Scan for the cell matching the given text and deliver its [X, Y] coordinate at center. 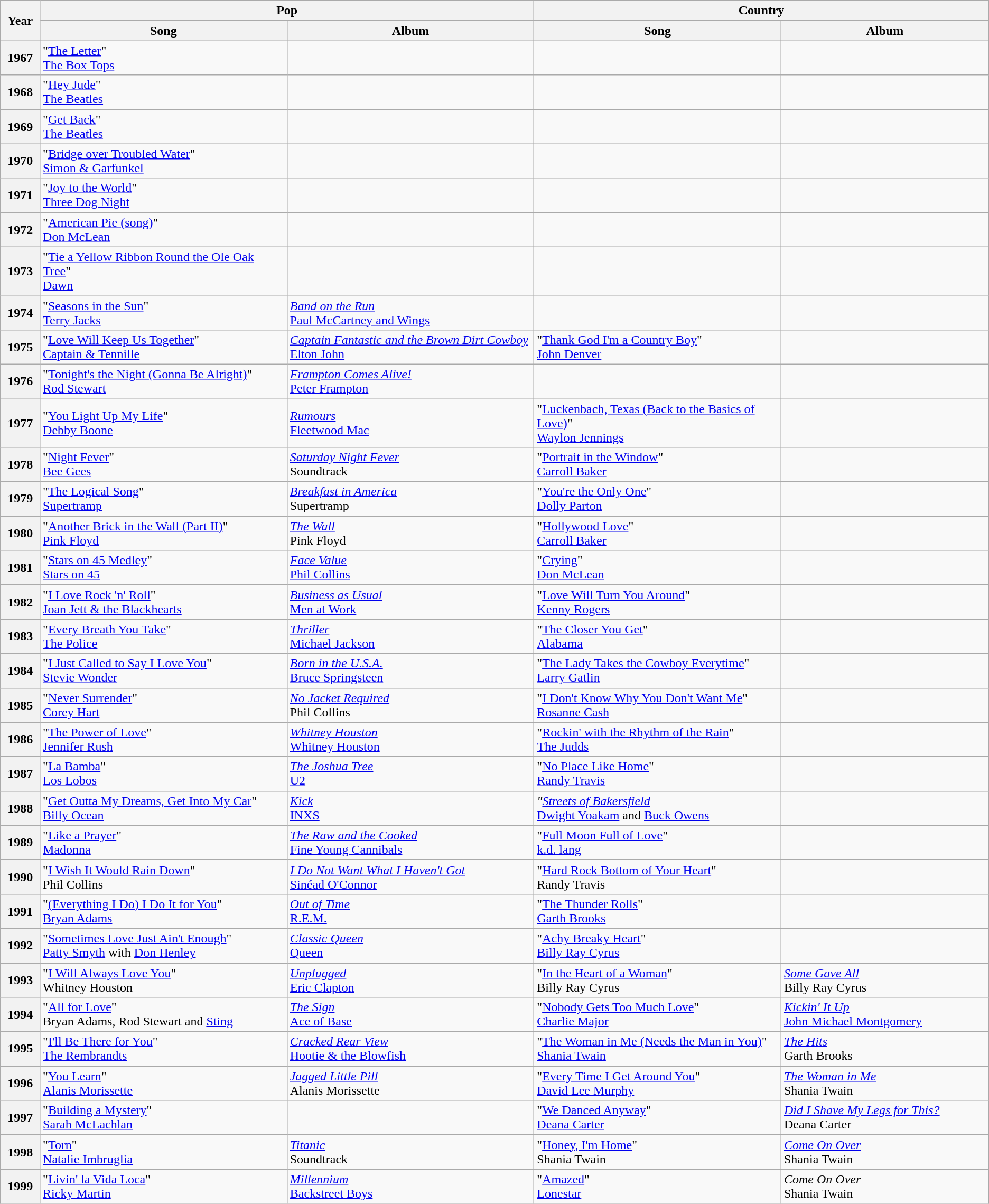
"Joy to the World"Three Dog Night [164, 195]
"Bridge over Troubled Water"Simon & Garfunkel [164, 161]
"Rockin' with the Rhythm of the Rain"The Judds [658, 740]
"American Pie (song)"Don McLean [164, 229]
1968 [20, 92]
1988 [20, 808]
"Full Moon Full of Love"k.d. lang [658, 842]
1976 [20, 381]
Some Gave AllBilly Ray Cyrus [884, 979]
"Seasons in the Sun"Terry Jacks [164, 313]
"All for Love"Bryan Adams, Rod Stewart and Sting [164, 1014]
"Another Brick in the Wall (Part II)"Pink Floyd [164, 534]
1967 [20, 58]
Jagged Little PillAlanis Morissette [410, 1083]
1969 [20, 127]
1992 [20, 946]
Out of TimeR.E.M. [410, 911]
No Jacket RequiredPhil Collins [410, 705]
"No Place Like Home"Randy Travis [658, 773]
1991 [20, 911]
"Never Surrender"Corey Hart [164, 705]
TitanicSoundtrack [410, 1152]
Cracked Rear ViewHootie & the Blowfish [410, 1049]
"Thank God I'm a Country Boy"John Denver [658, 347]
"Livin' la Vida Loca"Ricky Martin [164, 1187]
"The Lady Takes the Cowboy Everytime"Larry Gatlin [658, 671]
"Hard Rock Bottom of Your Heart"Randy Travis [658, 877]
"Crying"Don McLean [658, 567]
1977 [20, 423]
"You're the Only One"Dolly Parton [658, 499]
1979 [20, 499]
Captain Fantastic and the Brown Dirt CowboyElton John [410, 347]
The Woman in MeShania Twain [884, 1083]
"The Power of Love"Jennifer Rush [164, 740]
1978 [20, 465]
"Sometimes Love Just Ain't Enough"Patty Smyth with Don Henley [164, 946]
Band on the RunPaul McCartney and Wings [410, 313]
1996 [20, 1083]
Did I Shave My Legs for This?Deana Carter [884, 1118]
Saturday Night FeverSoundtrack [410, 465]
"Hollywood Love"Carroll Baker [658, 534]
"Luckenbach, Texas (Back to the Basics of Love)"Waylon Jennings [658, 423]
1993 [20, 979]
Whitney HoustonWhitney Houston [410, 740]
"I Will Always Love You"Whitney Houston [164, 979]
"Achy Breaky Heart"Billy Ray Cyrus [658, 946]
"Get Back"The Beatles [164, 127]
"Every Time I Get Around You"David Lee Murphy [658, 1083]
"You Learn"Alanis Morissette [164, 1083]
"Torn"Natalie Imbruglia [164, 1152]
"I Wish It Would Rain Down"Phil Collins [164, 877]
1984 [20, 671]
"Love Will Keep Us Together"Captain & Tennille [164, 347]
The Joshua TreeU2 [410, 773]
MillenniumBackstreet Boys [410, 1187]
1970 [20, 161]
1986 [20, 740]
Business as UsualMen at Work [410, 602]
ThrillerMichael Jackson [410, 636]
Born in the U.S.A.Bruce Springsteen [410, 671]
"I Just Called to Say I Love You"Stevie Wonder [164, 671]
1971 [20, 195]
1972 [20, 229]
"Streets of BakersfieldDwight Yoakam and Buck Owens [658, 808]
1990 [20, 877]
"Tie a Yellow Ribbon Round the Ole Oak Tree"Dawn [164, 271]
"Nobody Gets Too Much Love"Charlie Major [658, 1014]
"Amazed"Lonestar [658, 1187]
1989 [20, 842]
1975 [20, 347]
"The Logical Song"Supertramp [164, 499]
"I'll Be There for You"The Rembrandts [164, 1049]
1983 [20, 636]
KickINXS [410, 808]
"The Closer You Get"Alabama [658, 636]
"(Everything I Do) I Do It for You"Bryan Adams [164, 911]
"The Woman in Me (Needs the Man in You)"Shania Twain [658, 1049]
1994 [20, 1014]
Kickin' It UpJohn Michael Montgomery [884, 1014]
RumoursFleetwood Mac [410, 423]
"Tonight's the Night (Gonna Be Alright)"Rod Stewart [164, 381]
"Like a Prayer"Madonna [164, 842]
Country [761, 11]
UnpluggedEric Clapton [410, 979]
"Stars on 45 Medley"Stars on 45 [164, 567]
Classic QueenQueen [410, 946]
"Night Fever"Bee Gees [164, 465]
1995 [20, 1049]
1985 [20, 705]
1973 [20, 271]
"We Danced Anyway"Deana Carter [658, 1118]
"Get Outta My Dreams, Get Into My Car"Billy Ocean [164, 808]
1997 [20, 1118]
1998 [20, 1152]
"Honey, I'm Home"Shania Twain [658, 1152]
The Raw and the CookedFine Young Cannibals [410, 842]
Face ValuePhil Collins [410, 567]
"Hey Jude"The Beatles [164, 92]
1982 [20, 602]
Pop [287, 11]
The HitsGarth Brooks [884, 1049]
"Every Breath You Take"The Police [164, 636]
"Love Will Turn You Around"Kenny Rogers [658, 602]
The WallPink Floyd [410, 534]
Year [20, 21]
"Portrait in the Window"Carroll Baker [658, 465]
"Building a Mystery"Sarah McLachlan [164, 1118]
"The Thunder Rolls"Garth Brooks [658, 911]
1981 [20, 567]
I Do Not Want What I Haven't GotSinéad O'Connor [410, 877]
"You Light Up My Life"Debby Boone [164, 423]
1999 [20, 1187]
"In the Heart of a Woman"Billy Ray Cyrus [658, 979]
Breakfast in AmericaSupertramp [410, 499]
1987 [20, 773]
"I Love Rock 'n' Roll"Joan Jett & the Blackhearts [164, 602]
The SignAce of Base [410, 1014]
"The Letter"The Box Tops [164, 58]
"La Bamba"Los Lobos [164, 773]
1974 [20, 313]
Frampton Comes Alive!Peter Frampton [410, 381]
1980 [20, 534]
"I Don't Know Why You Don't Want Me"Rosanne Cash [658, 705]
